Output the (x, y) coordinate of the center of the cell containing the given text.  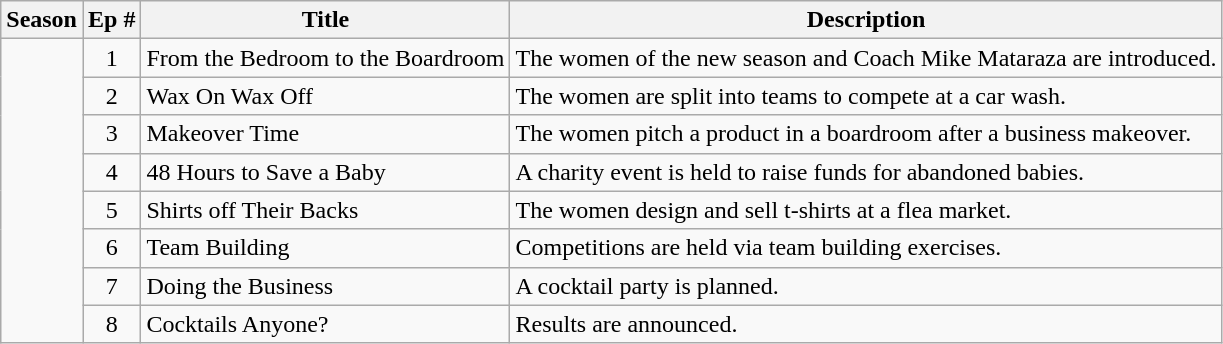
48 Hours to Save a Baby (326, 172)
The women pitch a product in a boardroom after a business makeover. (866, 134)
Results are announced. (866, 324)
7 (111, 286)
2 (111, 96)
Wax On Wax Off (326, 96)
1 (111, 58)
Ep # (111, 20)
8 (111, 324)
Doing the Business (326, 286)
6 (111, 248)
Cocktails Anyone? (326, 324)
Description (866, 20)
From the Bedroom to the Boardroom (326, 58)
4 (111, 172)
3 (111, 134)
Makeover Time (326, 134)
A charity event is held to raise funds for abandoned babies. (866, 172)
A cocktail party is planned. (866, 286)
Team Building (326, 248)
The women of the new season and Coach Mike Mataraza are introduced. (866, 58)
Season (42, 20)
Shirts off Their Backs (326, 210)
The women design and sell t-shirts at a flea market. (866, 210)
5 (111, 210)
Title (326, 20)
The women are split into teams to compete at a car wash. (866, 96)
Competitions are held via team building exercises. (866, 248)
